Scan for the cell matching the given text and deliver its (x, y) coordinate at center. 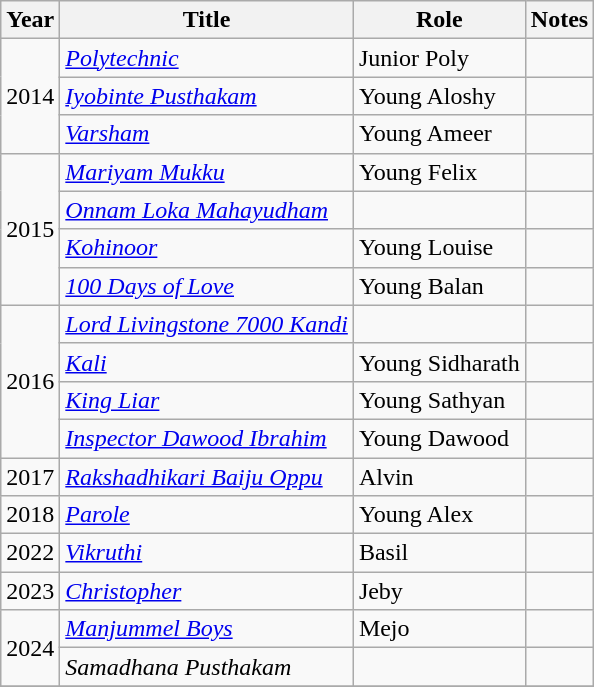
2022 (30, 553)
Young Alex (439, 515)
Young Aloshy (439, 96)
2017 (30, 477)
Young Dawood (439, 438)
Inspector Dawood Ibrahim (207, 438)
Title (207, 20)
Polytechnic (207, 58)
Young Balan (439, 286)
Varsham (207, 134)
Young Sidharath (439, 362)
Kohinoor (207, 248)
2016 (30, 381)
Parole (207, 515)
Mejo (439, 629)
Notes (559, 20)
Kali (207, 362)
2023 (30, 591)
Onnam Loka Mahayudham (207, 210)
Young Louise (439, 248)
Young Ameer (439, 134)
Christopher (207, 591)
Basil (439, 553)
Year (30, 20)
Iyobinte Pusthakam (207, 96)
Rakshadhikari Baiju Oppu (207, 477)
Young Sathyan (439, 400)
Vikruthi (207, 553)
100 Days of Love (207, 286)
Alvin (439, 477)
Young Felix (439, 172)
Jeby (439, 591)
Role (439, 20)
Samadhana Pusthakam (207, 667)
Lord Livingstone 7000 Kandi (207, 324)
2015 (30, 229)
Manjummel Boys (207, 629)
2014 (30, 96)
Junior Poly (439, 58)
2024 (30, 648)
2018 (30, 515)
Mariyam Mukku (207, 172)
King Liar (207, 400)
